Detect which cell encompasses the target text, then output its (x, y) center coordinate. 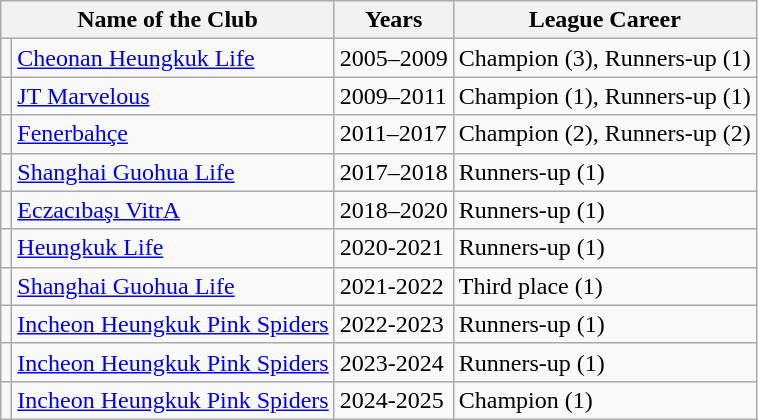
Champion (3), Runners-up (1) (604, 58)
Name of the Club (168, 20)
League Career (604, 20)
Champion (1) (604, 400)
2022-2023 (394, 324)
Eczacıbaşı VitrA (173, 210)
JT Marvelous (173, 96)
Cheonan Heungkuk Life (173, 58)
2024-2025 (394, 400)
2005–2009 (394, 58)
Third place (1) (604, 286)
2011–2017 (394, 134)
2020-2021 (394, 248)
2018–2020 (394, 210)
2021-2022 (394, 286)
Fenerbahçe (173, 134)
2017–2018 (394, 172)
2009–2011 (394, 96)
Years (394, 20)
2023-2024 (394, 362)
Champion (1), Runners-up (1) (604, 96)
Heungkuk Life (173, 248)
Champion (2), Runners-up (2) (604, 134)
